Return [x, y] of the center of cell containing provided text 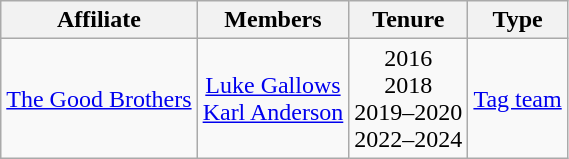
Affiliate [99, 20]
Luke GallowsKarl Anderson [273, 98]
Tenure [408, 20]
Members [273, 20]
201620182019–20202022–2024 [408, 98]
Tag team [518, 98]
The Good Brothers [99, 98]
Type [518, 20]
